Return [X, Y] of the center of cell containing provided text 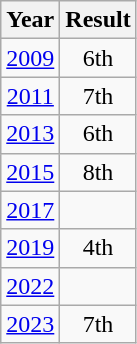
8th [98, 172]
2011 [30, 96]
4th [98, 248]
2022 [30, 286]
2015 [30, 172]
Result [98, 20]
2009 [30, 58]
Year [30, 20]
2017 [30, 210]
2023 [30, 324]
2013 [30, 134]
2019 [30, 248]
